Return the [X, Y] coordinate for the center point of the cell that contains the specified text.  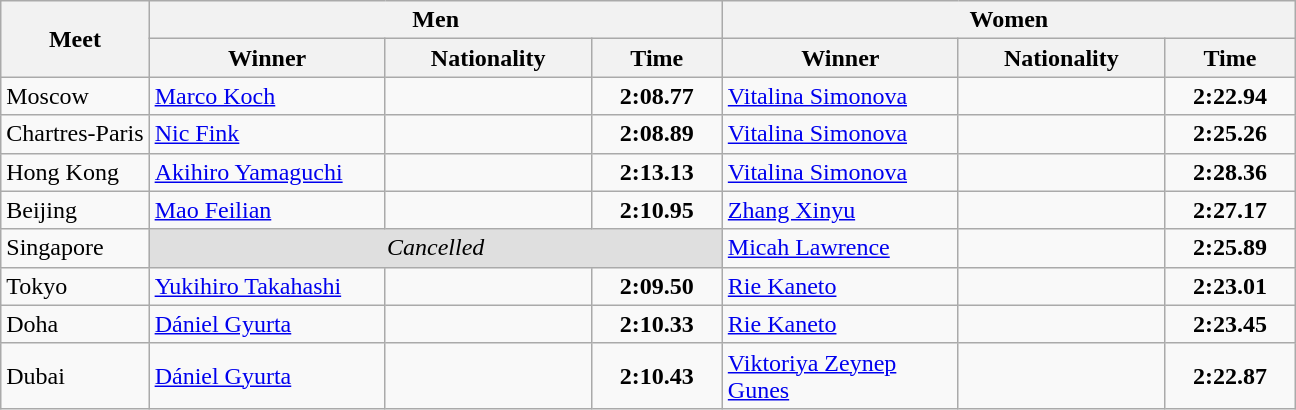
Zhang Xinyu [840, 210]
Marco Koch [267, 96]
Beijing [75, 210]
2:23.01 [1230, 286]
2:10.33 [656, 324]
2:25.26 [1230, 134]
Chartres-Paris [75, 134]
2:28.36 [1230, 172]
Akihiro Yamaguchi [267, 172]
2:10.95 [656, 210]
Meet [75, 39]
Nic Fink [267, 134]
2:22.87 [1230, 376]
Dubai [75, 376]
2:08.77 [656, 96]
Hong Kong [75, 172]
2:23.45 [1230, 324]
Men [436, 20]
Singapore [75, 248]
2:22.94 [1230, 96]
2:27.17 [1230, 210]
2:10.43 [656, 376]
Cancelled [436, 248]
Mao Feilian [267, 210]
Micah Lawrence [840, 248]
Yukihiro Takahashi [267, 286]
Moscow [75, 96]
Doha [75, 324]
2:13.13 [656, 172]
2:09.50 [656, 286]
2:25.89 [1230, 248]
Tokyo [75, 286]
Women [1008, 20]
2:08.89 [656, 134]
Viktoriya Zeynep Gunes [840, 376]
